Output the [x, y] coordinate of the center of the cell containing the given text.  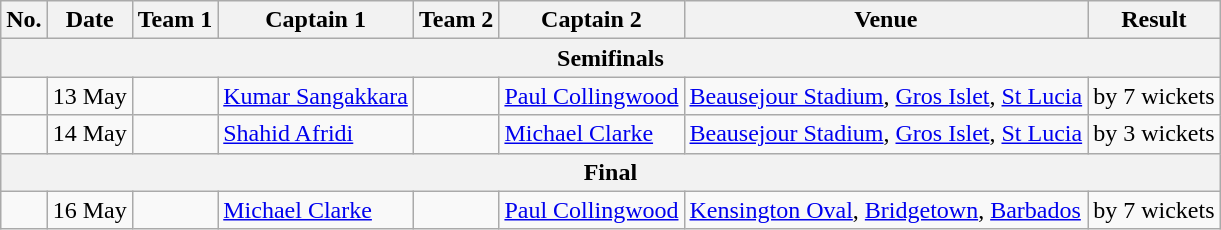
Captain 1 [316, 20]
No. [24, 20]
Kumar Sangakkara [316, 96]
13 May [90, 96]
Team 1 [175, 20]
Shahid Afridi [316, 134]
Team 2 [456, 20]
Kensington Oval, Bridgetown, Barbados [886, 210]
Semifinals [610, 58]
by 3 wickets [1154, 134]
14 May [90, 134]
Venue [886, 20]
16 May [90, 210]
Captain 2 [592, 20]
Final [610, 172]
Date [90, 20]
Result [1154, 20]
